Return the [X, Y] coordinate for the center point of the cell that contains the specified text.  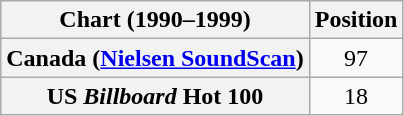
97 [356, 58]
Position [356, 20]
18 [356, 96]
US Billboard Hot 100 [155, 96]
Chart (1990–1999) [155, 20]
Canada (Nielsen SoundScan) [155, 58]
